Pinpoint the cell where the given text exists, returning its [X, Y] midpoint coordinate. 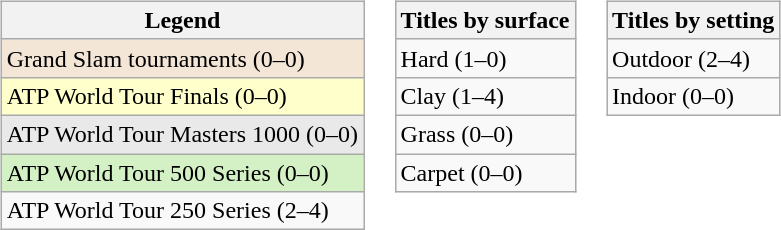
ATP World Tour 250 Series (2–4) [182, 211]
Indoor (0–0) [694, 96]
Grand Slam tournaments (0–0) [182, 58]
Titles by setting [694, 20]
ATP World Tour Masters 1000 (0–0) [182, 134]
Carpet (0–0) [485, 173]
Hard (1–0) [485, 58]
ATP World Tour 500 Series (0–0) [182, 173]
Outdoor (2–4) [694, 58]
Titles by surface [485, 20]
Legend [182, 20]
Clay (1–4) [485, 96]
Grass (0–0) [485, 134]
ATP World Tour Finals (0–0) [182, 96]
